Output the [x, y] coordinate of the center of the cell containing the given text.  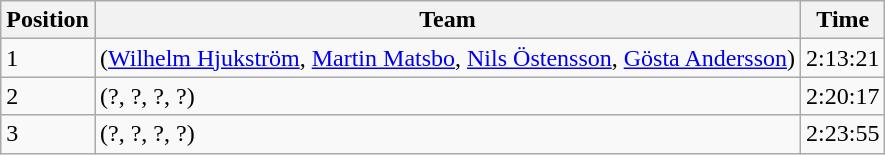
Position [48, 20]
2:13:21 [843, 58]
1 [48, 58]
(Wilhelm Hjukström, Martin Matsbo, Nils Östensson, Gösta Andersson) [447, 58]
2:20:17 [843, 96]
2:23:55 [843, 134]
3 [48, 134]
2 [48, 96]
Team [447, 20]
Time [843, 20]
